Find where the given text appears and provide that cell's center as [x, y] coordinate. 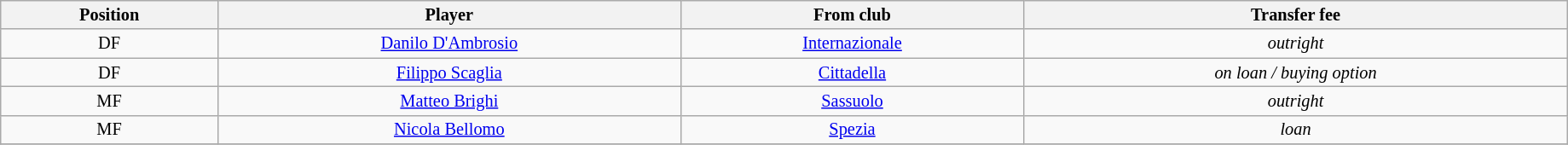
Spezia [853, 130]
Player [448, 14]
Position [109, 14]
on loan / buying option [1296, 72]
Sassuolo [853, 101]
From club [853, 14]
Danilo D'Ambrosio [448, 43]
Internazionale [853, 43]
Matteo Brighi [448, 101]
Transfer fee [1296, 14]
Filippo Scaglia [448, 72]
loan [1296, 130]
Nicola Bellomo [448, 130]
Cittadella [853, 72]
